Find where the given text appears and provide that cell's center as [x, y] coordinate. 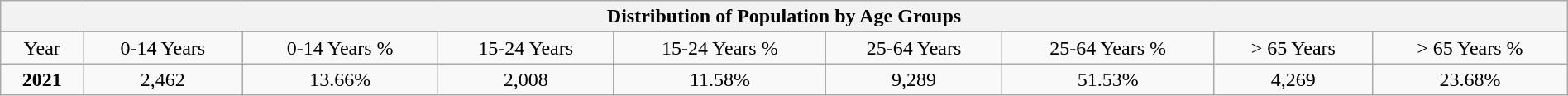
15-24 Years [526, 48]
15-24 Years % [719, 48]
23.68% [1470, 79]
2,008 [526, 79]
Year [42, 48]
13.66% [340, 79]
> 65 Years % [1470, 48]
> 65 Years [1293, 48]
25-64 Years % [1108, 48]
11.58% [719, 79]
2021 [42, 79]
Distribution of Population by Age Groups [784, 17]
0-14 Years [163, 48]
25-64 Years [915, 48]
9,289 [915, 79]
0-14 Years % [340, 48]
2,462 [163, 79]
51.53% [1108, 79]
4,269 [1293, 79]
